Identify which cell holds the provided text, then report its (X, Y) central coordinate. 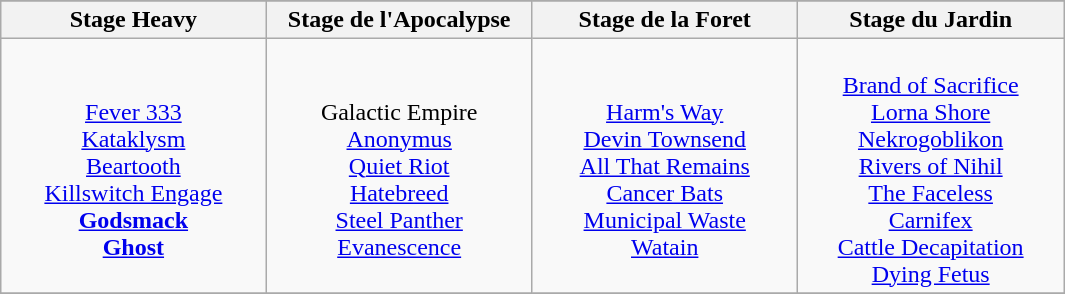
Fever 333 Kataklysm Beartooth Killswitch Engage Godsmack Ghost (134, 166)
Brand of Sacrifice Lorna Shore Nekrogoblikon Rivers of Nihil The Faceless Carnifex Cattle Decapitation Dying Fetus (930, 166)
Stage Heavy (134, 20)
Stage de l'Apocalypse (399, 20)
Stage de la Foret (664, 20)
Galactic Empire Anonymus Quiet Riot Hatebreed Steel Panther Evanescence (399, 166)
Harm's Way Devin Townsend All That Remains Cancer Bats Municipal Waste Watain (664, 166)
Stage du Jardin (930, 20)
